Output the (X, Y) coordinate of the center of the cell containing the given text.  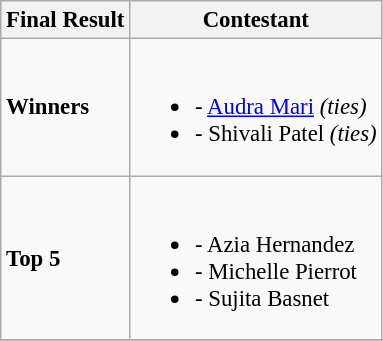
- Azia Hernandez - Michelle Pierrot - Sujita Basnet (256, 258)
- Audra Mari (ties) - Shivali Patel (ties) (256, 108)
Top 5 (66, 258)
Winners (66, 108)
Contestant (256, 20)
Final Result (66, 20)
